Output the (X, Y) coordinate of the center of the cell containing the given text.  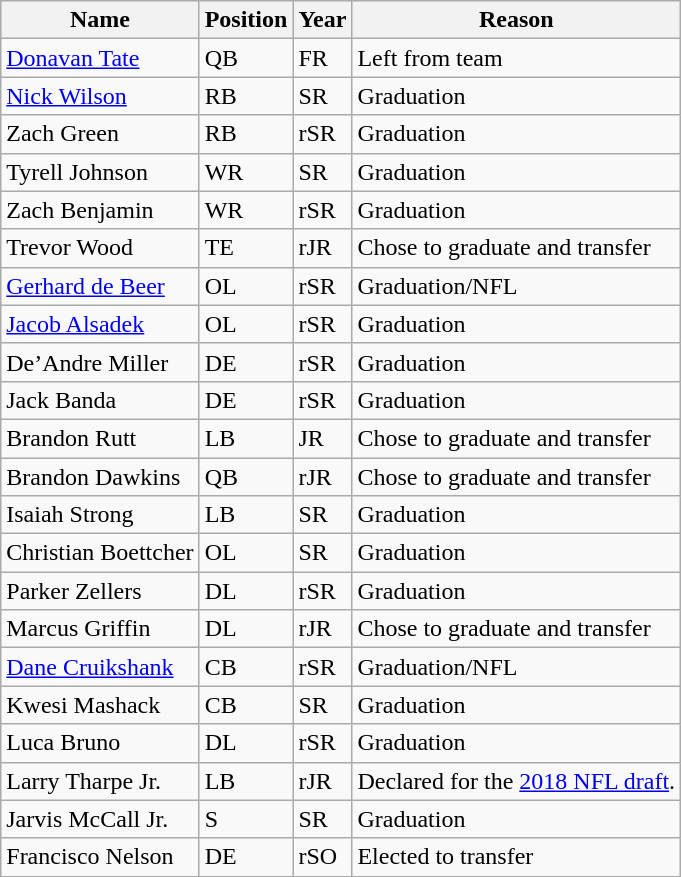
Brandon Rutt (100, 438)
Left from team (516, 58)
Luca Bruno (100, 743)
Zach Green (100, 134)
Position (246, 20)
Reason (516, 20)
Elected to transfer (516, 857)
S (246, 819)
Year (322, 20)
Donavan Tate (100, 58)
Christian Boettcher (100, 553)
FR (322, 58)
Name (100, 20)
Trevor Wood (100, 248)
Zach Benjamin (100, 210)
Kwesi Mashack (100, 705)
TE (246, 248)
Marcus Griffin (100, 629)
Jarvis McCall Jr. (100, 819)
JR (322, 438)
Brandon Dawkins (100, 477)
rSO (322, 857)
Larry Tharpe Jr. (100, 781)
Jacob Alsadek (100, 324)
Dane Cruikshank (100, 667)
Francisco Nelson (100, 857)
Declared for the 2018 NFL draft. (516, 781)
Tyrell Johnson (100, 172)
De’Andre Miller (100, 362)
Jack Banda (100, 400)
Parker Zellers (100, 591)
Gerhard de Beer (100, 286)
Isaiah Strong (100, 515)
Nick Wilson (100, 96)
